Scan for the cell matching the given text and deliver its (x, y) coordinate at center. 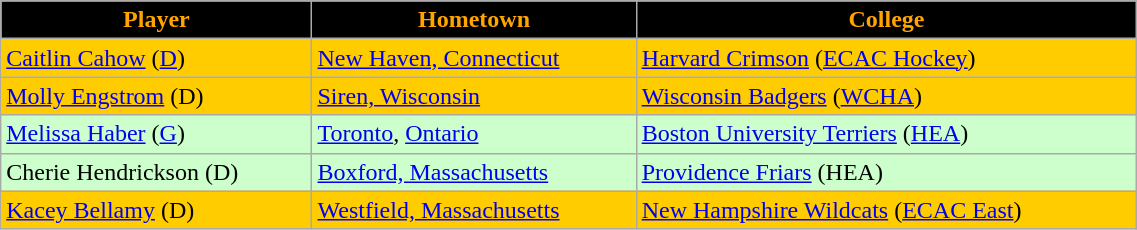
Melissa Haber (G) (156, 134)
Kacey Bellamy (D) (156, 210)
College (886, 20)
Providence Friars (HEA) (886, 172)
Boston University Terriers (HEA) (886, 134)
Caitlin Cahow (D) (156, 58)
Siren, Wisconsin (474, 96)
Cherie Hendrickson (D) (156, 172)
New Haven, Connecticut (474, 58)
Wisconsin Badgers (WCHA) (886, 96)
Hometown (474, 20)
Molly Engstrom (D) (156, 96)
Boxford, Massachusetts (474, 172)
Harvard Crimson (ECAC Hockey) (886, 58)
Westfield, Massachusetts (474, 210)
Player (156, 20)
New Hampshire Wildcats (ECAC East) (886, 210)
Toronto, Ontario (474, 134)
